Scan for the cell matching the given text and deliver its [X, Y] coordinate at center. 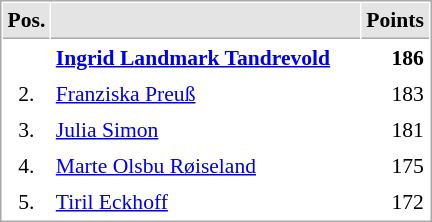
Marte Olsbu Røiseland [206, 165]
181 [396, 129]
Ingrid Landmark Tandrevold [206, 57]
Points [396, 21]
5. [26, 201]
Julia Simon [206, 129]
4. [26, 165]
Pos. [26, 21]
183 [396, 93]
175 [396, 165]
Franziska Preuß [206, 93]
2. [26, 93]
186 [396, 57]
172 [396, 201]
Tiril Eckhoff [206, 201]
3. [26, 129]
